Pinpoint the cell where the given text exists, returning its (x, y) midpoint coordinate. 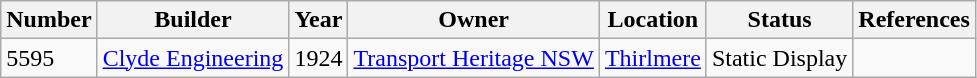
Year (318, 20)
Transport Heritage NSW (474, 58)
Builder (193, 20)
Static Display (779, 58)
Status (779, 20)
References (914, 20)
Owner (474, 20)
1924 (318, 58)
5595 (49, 58)
Location (652, 20)
Thirlmere (652, 58)
Clyde Engineering (193, 58)
Number (49, 20)
